Detect which cell encompasses the target text, then output its [X, Y] center coordinate. 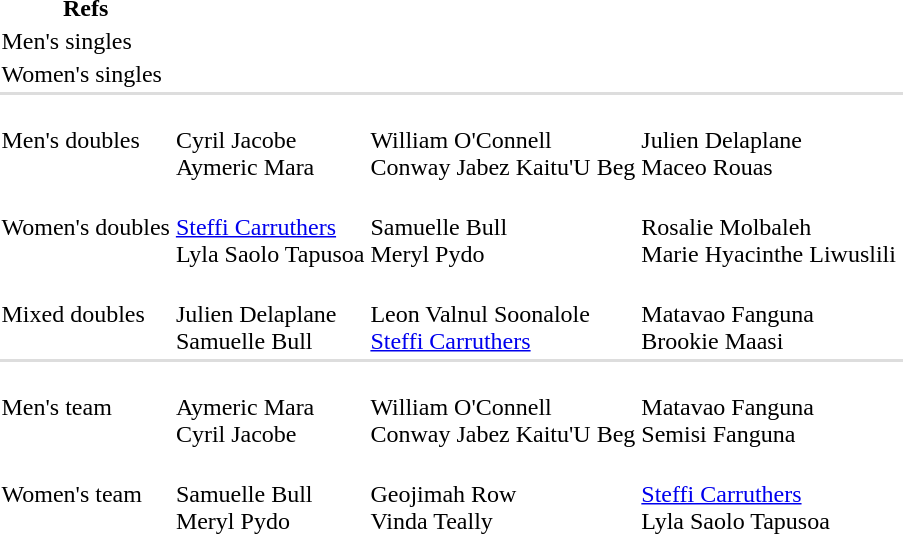
Julien DelaplaneMaceo Rouas [769, 140]
Mixed doubles [86, 314]
Women's doubles [86, 227]
Men's team [86, 407]
Cyril JacobeAymeric Mara [270, 140]
Women's singles [86, 74]
Men's doubles [86, 140]
Rosalie MolbalehMarie Hyacinthe Liwuslili [769, 227]
Men's singles [86, 41]
Matavao FangunaSemisi Fanguna [769, 407]
Aymeric MaraCyril Jacobe [270, 407]
Matavao FangunaBrookie Maasi [769, 314]
Leon Valnul SoonaloleSteffi Carruthers [503, 314]
Julien DelaplaneSamuelle Bull [270, 314]
Steffi CarruthersLyla Saolo Tapusoa [270, 227]
Samuelle BullMeryl Pydo [503, 227]
